Output the [X, Y] coordinate of the center of the cell containing the given text.  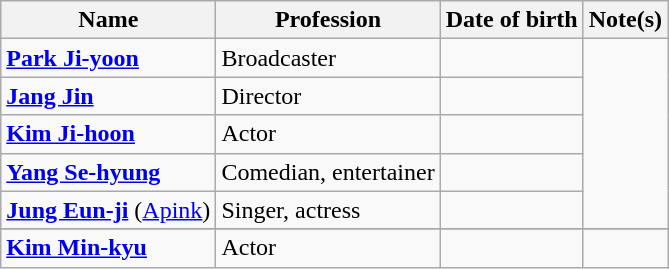
Profession [328, 20]
Jung Eun-ji (Apink) [108, 210]
Jang Jin [108, 96]
Broadcaster [328, 58]
Singer, actress [328, 210]
Comedian, entertainer [328, 172]
Yang Se-hyung [108, 172]
Kim Ji-hoon [108, 134]
Director [328, 96]
Kim Min-kyu [108, 248]
Name [108, 20]
Park Ji-yoon [108, 58]
Note(s) [625, 20]
Date of birth [512, 20]
